From the cell containing the given text, extract its center point as (x, y) coordinate. 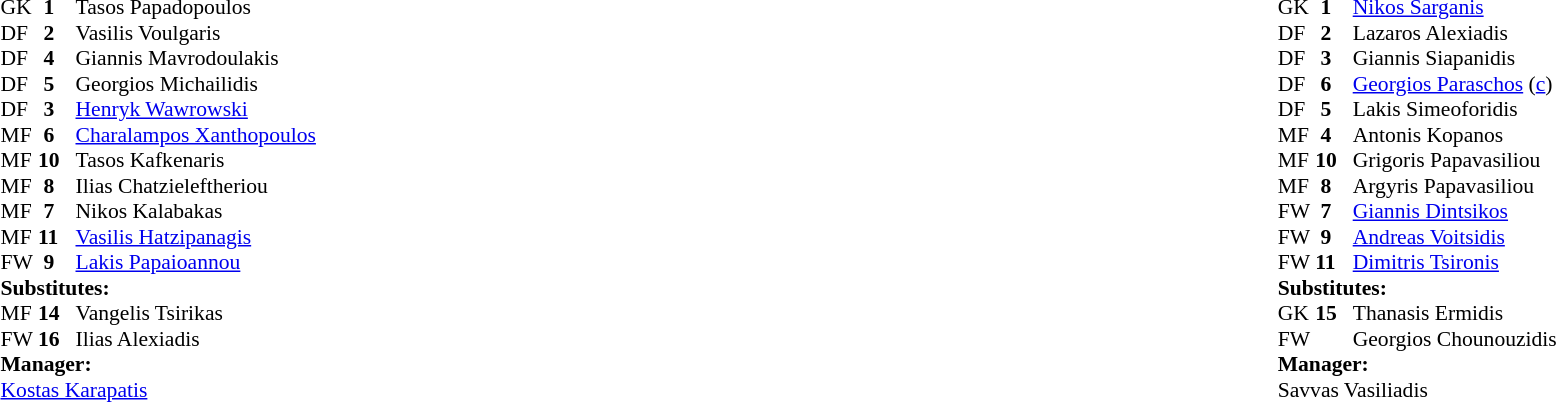
14 (57, 313)
Vasilis Hatzipanagis (196, 237)
Georgios Michailidis (196, 84)
Substitutes: (158, 288)
Lakis Papaioannou (196, 263)
Vangelis Tsirikas (196, 313)
Giannis Mavrodoulakis (196, 59)
Manager: (158, 365)
Nikos Kalabakas (196, 211)
Charalampos Xanthopoulos (196, 135)
GK (1297, 313)
16 (57, 339)
Vasilis Voulgaris (196, 33)
15 (1334, 313)
Tasos Kafkenaris (196, 161)
Ilias Alexiadis (196, 339)
Henryk Wawrowski (196, 109)
Ilias Chatzieleftheriou (196, 186)
